Determine the [X, Y] coordinate at the center of the cell enclosing the given text.  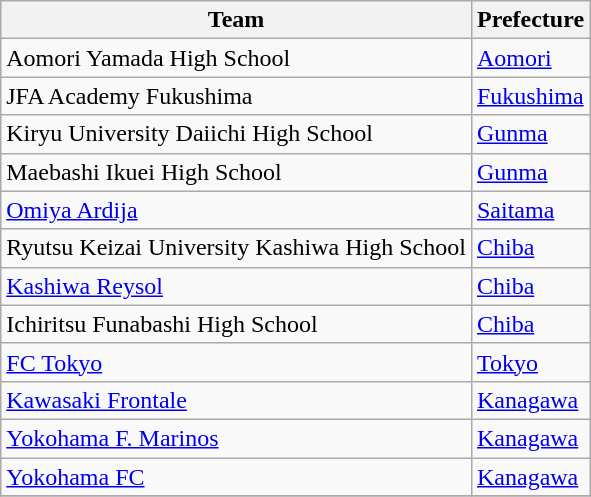
Tokyo [530, 362]
Aomori [530, 58]
Omiya Ardija [236, 210]
Aomori Yamada High School [236, 58]
Kawasaki Frontale [236, 400]
Yokohama FC [236, 477]
JFA Academy Fukushima [236, 96]
FC Tokyo [236, 362]
Fukushima [530, 96]
Saitama [530, 210]
Ichiritsu Funabashi High School [236, 324]
Maebashi Ikuei High School [236, 172]
Kiryu University Daiichi High School [236, 134]
Team [236, 20]
Yokohama F. Marinos [236, 438]
Ryutsu Keizai University Kashiwa High School [236, 248]
Kashiwa Reysol [236, 286]
Prefecture [530, 20]
